Capture the cell that displays the provided text and extract its [x, y] central coordinate. 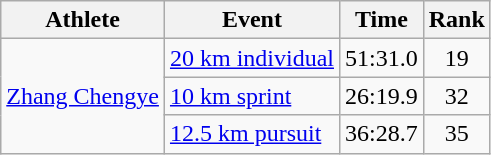
26:19.9 [381, 96]
Zhang Chengye [83, 96]
20 km individual [252, 58]
Time [381, 20]
32 [456, 96]
19 [456, 58]
Event [252, 20]
12.5 km pursuit [252, 134]
Athlete [83, 20]
51:31.0 [381, 58]
Rank [456, 20]
10 km sprint [252, 96]
35 [456, 134]
36:28.7 [381, 134]
